For the text-containing cell, return its midpoint in [x, y] coordinate format. 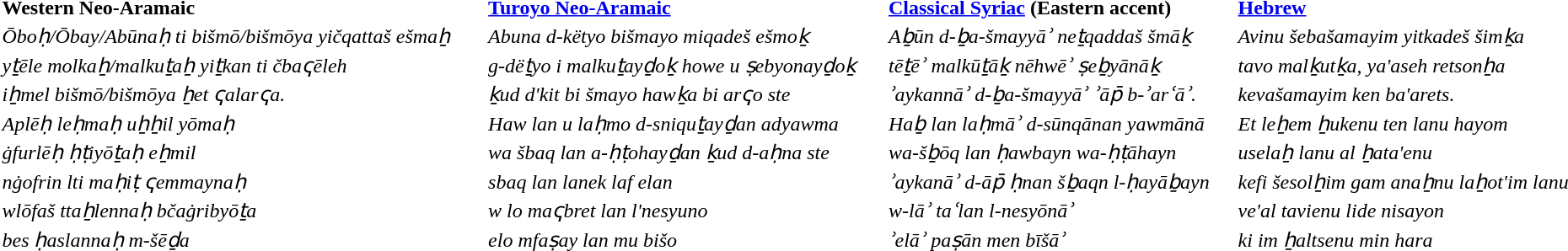
ġfurlēḥ ḥṭiyōṯaḥ eẖmil [243, 152]
wa šbaq lan a-ḥṭohayḏan ḵud d-aḥna ste [686, 152]
Aplēḥ leḥmaḥ uẖẖil yōmaḥ [243, 123]
Haḇ lan laḥmāʾ d-sūnqānan yawmānā [1061, 123]
Abuna d-këtyo bišmayo miqadeš ešmoḵ [686, 36]
ḵud d'kit bi šmayo hawḵa bi arҁo ste [686, 94]
ʾaykanāʾ d-āp̄ ḥnan šḇaqn l-ḥayāḇayn [1061, 182]
yṯēle molkaẖ/malkuṯaẖ yiṯkan ti čbaҁēleh [243, 66]
w-lāʾ taʿlan l-nesyōnāʾ [1061, 211]
tēṯēʾ malkūṯāḵ nēhwēʾ ṣeḇyānāḵ [1061, 66]
g-dëṯyo i malkuṯayḏoḵ howe u ṣebyonayḏoḵ [686, 66]
wlōfaš ttaẖlennaḥ bčaġribyōṯa [243, 211]
nġofrin lti maḥiṭ ҁemmaynaḥ [243, 182]
wa-šḇōq lan ḥawbayn wa-ḥṭāhayn [1061, 152]
ʾaykannāʾ d-ḇa-šmayyāʾ ʾāp̄ b-ʾarʿāʾ. [1061, 94]
Aḇūn d-ḇa-šmayyāʾ neṯqaddaš šmāḵ [1061, 36]
iẖmel bišmō/bišmōya ẖet ҁalarҁa. [243, 94]
Ōboḥ/Ōbay/Abūnaḥ ti bišmō/bišmōya yičqattaš ešmaẖ [243, 36]
w lo maҁbret lan l'nesyuno [686, 211]
sbaq lan lanek laf elan [686, 182]
Haw lan u laḥmo d-sniquṯayḏan adyawma [686, 123]
